Provide the [x, y] coordinate of the cell's center where the given text is located.  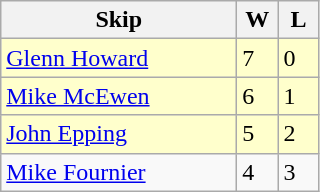
5 [258, 134]
7 [258, 58]
0 [298, 58]
Mike McEwen [119, 96]
Skip [119, 20]
3 [298, 172]
W [258, 20]
1 [298, 96]
Glenn Howard [119, 58]
Mike Fournier [119, 172]
2 [298, 134]
4 [258, 172]
L [298, 20]
6 [258, 96]
John Epping [119, 134]
